Search for the cell housing the specified text and yield its (X, Y) center coordinate. 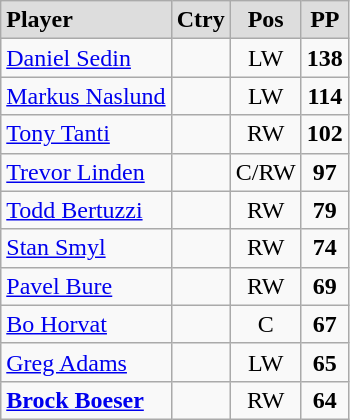
65 (324, 362)
74 (324, 248)
C (266, 324)
Tony Tanti (86, 134)
Pos (266, 20)
C/RW (266, 172)
Todd Bertuzzi (86, 210)
64 (324, 400)
PP (324, 20)
Bo Horvat (86, 324)
67 (324, 324)
Trevor Linden (86, 172)
69 (324, 286)
Pavel Bure (86, 286)
Greg Adams (86, 362)
102 (324, 134)
Brock Boeser (86, 400)
Player (86, 20)
97 (324, 172)
Ctry (200, 20)
114 (324, 96)
138 (324, 58)
Stan Smyl (86, 248)
Daniel Sedin (86, 58)
79 (324, 210)
Markus Naslund (86, 96)
